Extract the [X, Y] coordinate from the center of the cell holding the provided text.  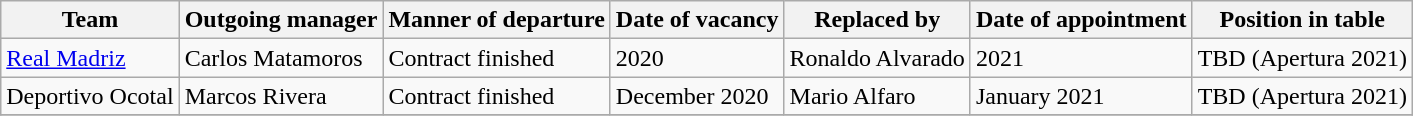
Date of vacancy [697, 20]
Real Madriz [90, 58]
Team [90, 20]
Outgoing manager [281, 20]
January 2021 [1081, 96]
Mario Alfaro [877, 96]
Position in table [1302, 20]
2020 [697, 58]
Manner of departure [496, 20]
Marcos Rivera [281, 96]
Deportivo Ocotal [90, 96]
Replaced by [877, 20]
Carlos Matamoros [281, 58]
2021 [1081, 58]
Date of appointment [1081, 20]
December 2020 [697, 96]
Ronaldo Alvarado [877, 58]
